Search for the cell housing the specified text and yield its [X, Y] center coordinate. 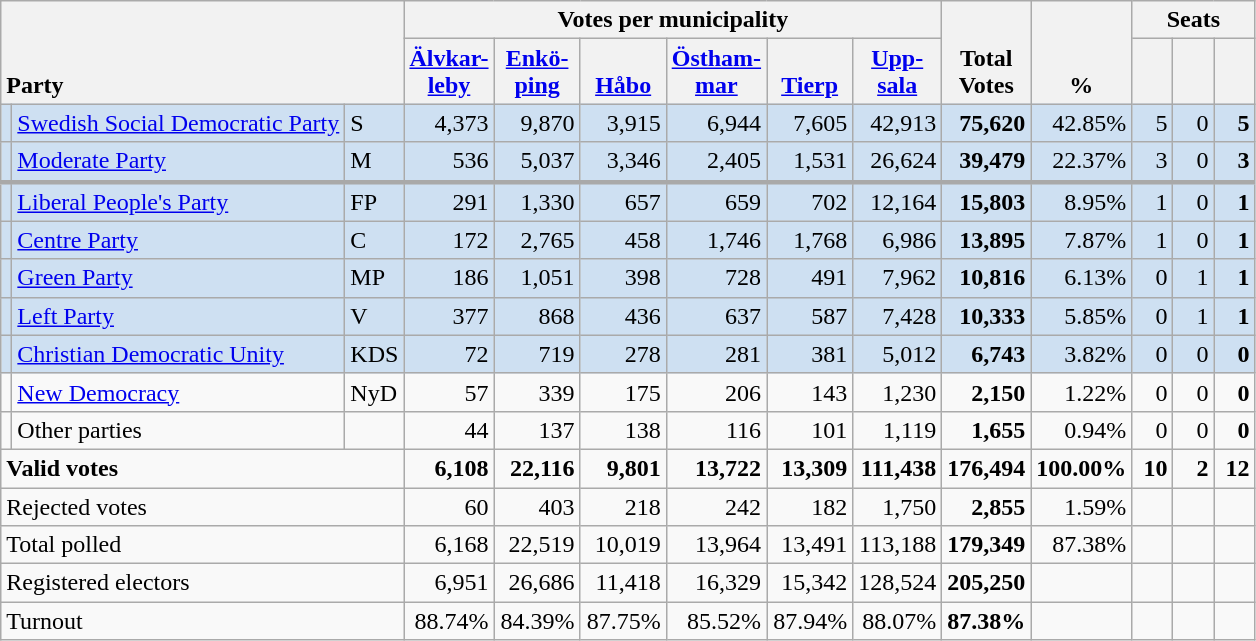
88.74% [449, 621]
12 [1234, 468]
KDS [374, 354]
75,620 [986, 123]
7,428 [898, 316]
101 [810, 430]
100.00% [1082, 468]
3,915 [623, 123]
87.94% [810, 621]
72 [449, 354]
3,346 [623, 162]
1,746 [716, 240]
536 [449, 162]
5.85% [1082, 316]
6,168 [449, 545]
6,944 [716, 123]
1,330 [537, 202]
143 [810, 392]
Votes per municipality [673, 20]
0.94% [1082, 430]
868 [537, 316]
491 [810, 278]
13,964 [716, 545]
6,951 [449, 583]
1,531 [810, 162]
42,913 [898, 123]
44 [449, 430]
13,491 [810, 545]
13,309 [810, 468]
10,019 [623, 545]
87.75% [623, 621]
10,816 [986, 278]
291 [449, 202]
13,722 [716, 468]
2,150 [986, 392]
15,342 [810, 583]
206 [716, 392]
657 [623, 202]
8.95% [1082, 202]
Swedish Social Democratic Party [178, 123]
Other parties [178, 430]
Enkö- ping [537, 72]
15,803 [986, 202]
5,012 [898, 354]
22,519 [537, 545]
6.13% [1082, 278]
42.85% [1082, 123]
7,962 [898, 278]
Seats [1194, 20]
5,037 [537, 162]
84.39% [537, 621]
111,438 [898, 468]
176,494 [986, 468]
138 [623, 430]
60 [449, 507]
128,524 [898, 583]
Valid votes [202, 468]
MP [374, 278]
Left Party [178, 316]
172 [449, 240]
728 [716, 278]
6,743 [986, 354]
13,895 [986, 240]
116 [716, 430]
2,765 [537, 240]
FP [374, 202]
Moderate Party [178, 162]
2 [1194, 468]
659 [716, 202]
Turnout [202, 621]
Håbo [623, 72]
186 [449, 278]
2,855 [986, 507]
10 [1152, 468]
587 [810, 316]
719 [537, 354]
6,108 [449, 468]
11,418 [623, 583]
137 [537, 430]
NyD [374, 392]
22.37% [1082, 162]
Upp- sala [898, 72]
1,750 [898, 507]
Rejected votes [202, 507]
2,405 [716, 162]
57 [449, 392]
377 [449, 316]
1,768 [810, 240]
9,870 [537, 123]
3.82% [1082, 354]
26,686 [537, 583]
% [1082, 52]
Liberal People's Party [178, 202]
1,230 [898, 392]
V [374, 316]
Total polled [202, 545]
242 [716, 507]
436 [623, 316]
278 [623, 354]
381 [810, 354]
16,329 [716, 583]
Total Votes [986, 52]
1.59% [1082, 507]
1.22% [1082, 392]
403 [537, 507]
113,188 [898, 545]
M [374, 162]
9,801 [623, 468]
Christian Democratic Unity [178, 354]
1,655 [986, 430]
7,605 [810, 123]
Älvkar- leby [449, 72]
398 [623, 278]
88.07% [898, 621]
85.52% [716, 621]
702 [810, 202]
281 [716, 354]
7.87% [1082, 240]
12,164 [898, 202]
175 [623, 392]
10,333 [986, 316]
Centre Party [178, 240]
26,624 [898, 162]
339 [537, 392]
Party [202, 52]
6,986 [898, 240]
Tierp [810, 72]
22,116 [537, 468]
637 [716, 316]
New Democracy [178, 392]
205,250 [986, 583]
1,119 [898, 430]
Green Party [178, 278]
4,373 [449, 123]
179,349 [986, 545]
182 [810, 507]
Östham- mar [716, 72]
C [374, 240]
218 [623, 507]
Registered electors [202, 583]
39,479 [986, 162]
1,051 [537, 278]
S [374, 123]
458 [623, 240]
